Return [X, Y] of the center of cell containing provided text 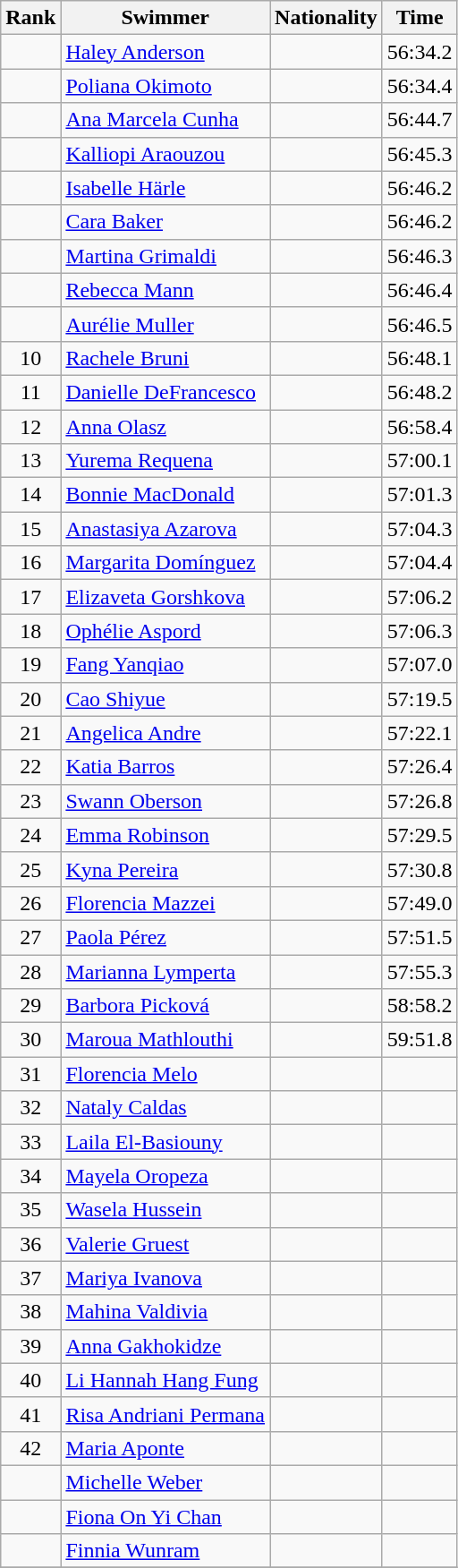
Florencia Melo [165, 1074]
Laila El-Basiouny [165, 1142]
10 [30, 358]
Ana Marcela Cunha [165, 120]
22 [30, 767]
57:07.0 [420, 665]
56:48.2 [420, 392]
Bonnie MacDonald [165, 495]
31 [30, 1074]
56:46.4 [420, 290]
Cao Shiyue [165, 699]
57:06.3 [420, 631]
Marianna Lymperta [165, 971]
Maria Aponte [165, 1448]
41 [30, 1414]
Finnia Wunram [165, 1551]
57:06.2 [420, 597]
Martina Grimaldi [165, 256]
Fiona On Yi Chan [165, 1517]
Danielle DeFrancesco [165, 392]
Haley Anderson [165, 52]
57:30.8 [420, 869]
Nataly Caldas [165, 1108]
Cara Baker [165, 222]
59:51.8 [420, 1040]
57:01.3 [420, 495]
Angelica Andre [165, 733]
13 [30, 461]
34 [30, 1176]
Mariya Ivanova [165, 1278]
56:34.2 [420, 52]
Yurema Requena [165, 461]
Katia Barros [165, 767]
40 [30, 1380]
15 [30, 529]
Ophélie Aspord [165, 631]
Fang Yanqiao [165, 665]
Florencia Mazzei [165, 903]
42 [30, 1448]
56:58.4 [420, 427]
16 [30, 563]
Kyna Pereira [165, 869]
Elizaveta Gorshkova [165, 597]
Mayela Oropeza [165, 1176]
Mahina Valdivia [165, 1312]
Aurélie Muller [165, 324]
Maroua Mathlouthi [165, 1040]
17 [30, 597]
Barbora Picková [165, 1006]
Nationality [327, 18]
Kalliopi Araouzou [165, 154]
57:29.5 [420, 835]
Anna Gakhokidze [165, 1346]
27 [30, 937]
11 [30, 392]
38 [30, 1312]
57:49.0 [420, 903]
28 [30, 971]
20 [30, 699]
25 [30, 869]
Rank [30, 18]
Rebecca Mann [165, 290]
35 [30, 1210]
26 [30, 903]
24 [30, 835]
Anna Olasz [165, 427]
23 [30, 801]
Margarita Domínguez [165, 563]
57:26.8 [420, 801]
30 [30, 1040]
18 [30, 631]
39 [30, 1346]
Michelle Weber [165, 1482]
56:46.3 [420, 256]
Isabelle Härle [165, 188]
57:04.3 [420, 529]
56:34.4 [420, 86]
57:55.3 [420, 971]
Poliana Okimoto [165, 86]
Paola Pérez [165, 937]
Wasela Hussein [165, 1210]
Rachele Bruni [165, 358]
37 [30, 1278]
12 [30, 427]
Valerie Gruest [165, 1244]
56:44.7 [420, 120]
57:51.5 [420, 937]
Anastasiya Azarova [165, 529]
Li Hannah Hang Fung [165, 1380]
Swann Oberson [165, 801]
57:00.1 [420, 461]
21 [30, 733]
Swimmer [165, 18]
57:19.5 [420, 699]
Risa Andriani Permana [165, 1414]
33 [30, 1142]
14 [30, 495]
Time [420, 18]
Emma Robinson [165, 835]
56:45.3 [420, 154]
58:58.2 [420, 1006]
57:22.1 [420, 733]
19 [30, 665]
36 [30, 1244]
29 [30, 1006]
56:48.1 [420, 358]
32 [30, 1108]
56:46.5 [420, 324]
57:04.4 [420, 563]
57:26.4 [420, 767]
